Scan for the cell matching the given text and deliver its [X, Y] coordinate at center. 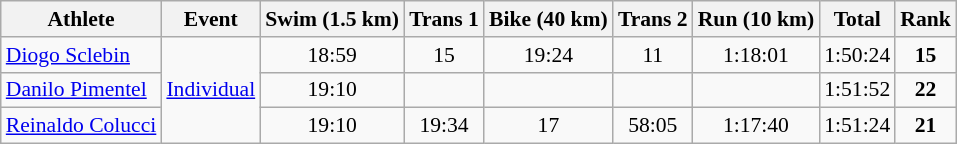
1:17:40 [756, 126]
Athlete [82, 19]
Run (10 km) [756, 19]
Reinaldo Colucci [82, 126]
1:50:24 [857, 55]
17 [548, 126]
1:51:24 [857, 126]
Danilo Pimentel [82, 90]
58:05 [653, 126]
21 [926, 126]
Rank [926, 19]
Trans 1 [444, 19]
Individual [210, 90]
Event [210, 19]
1:18:01 [756, 55]
Trans 2 [653, 19]
18:59 [332, 55]
Swim (1.5 km) [332, 19]
19:24 [548, 55]
1:51:52 [857, 90]
Bike (40 km) [548, 19]
19:34 [444, 126]
Total [857, 19]
Diogo Sclebin [82, 55]
11 [653, 55]
22 [926, 90]
